Return the (x, y) coordinate for the center point of the cell that contains the specified text.  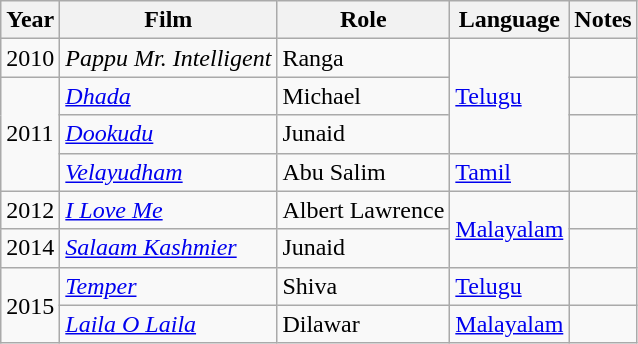
Salaam Kashmier (168, 248)
Temper (168, 286)
Dhada (168, 96)
Laila O Laila (168, 324)
Film (168, 20)
Velayudham (168, 172)
Year (30, 20)
I Love Me (168, 210)
Ranga (364, 58)
Dookudu (168, 134)
Michael (364, 96)
Shiva (364, 286)
Language (510, 20)
Pappu Mr. Intelligent (168, 58)
Dilawar (364, 324)
2015 (30, 305)
Notes (603, 20)
Abu Salim (364, 172)
2010 (30, 58)
Role (364, 20)
2012 (30, 210)
Albert Lawrence (364, 210)
Tamil (510, 172)
2011 (30, 134)
2014 (30, 248)
